Identify which cell holds the provided text, then report its [X, Y] central coordinate. 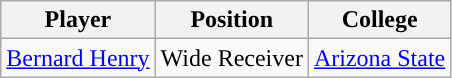
Wide Receiver [232, 58]
Player [78, 20]
Position [232, 20]
College [379, 20]
Bernard Henry [78, 58]
Arizona State [379, 58]
